Pinpoint the cell where the given text exists, returning its (X, Y) midpoint coordinate. 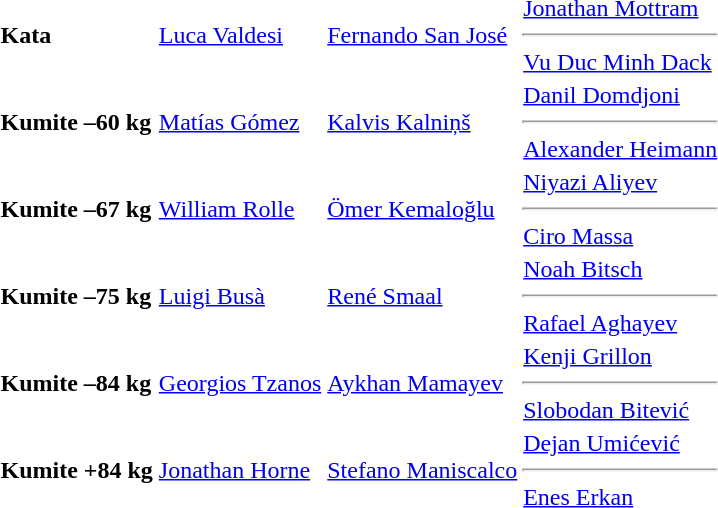
Georgios Tzanos (240, 383)
Aykhan Mamayev (422, 383)
René Smaal (422, 296)
William Rolle (240, 209)
Matías Gómez (240, 122)
Luigi Busà (240, 296)
Ömer Kemaloğlu (422, 209)
Kalvis Kalniņš (422, 122)
